Determine the [X, Y] coordinate at the center of the cell enclosing the given text.  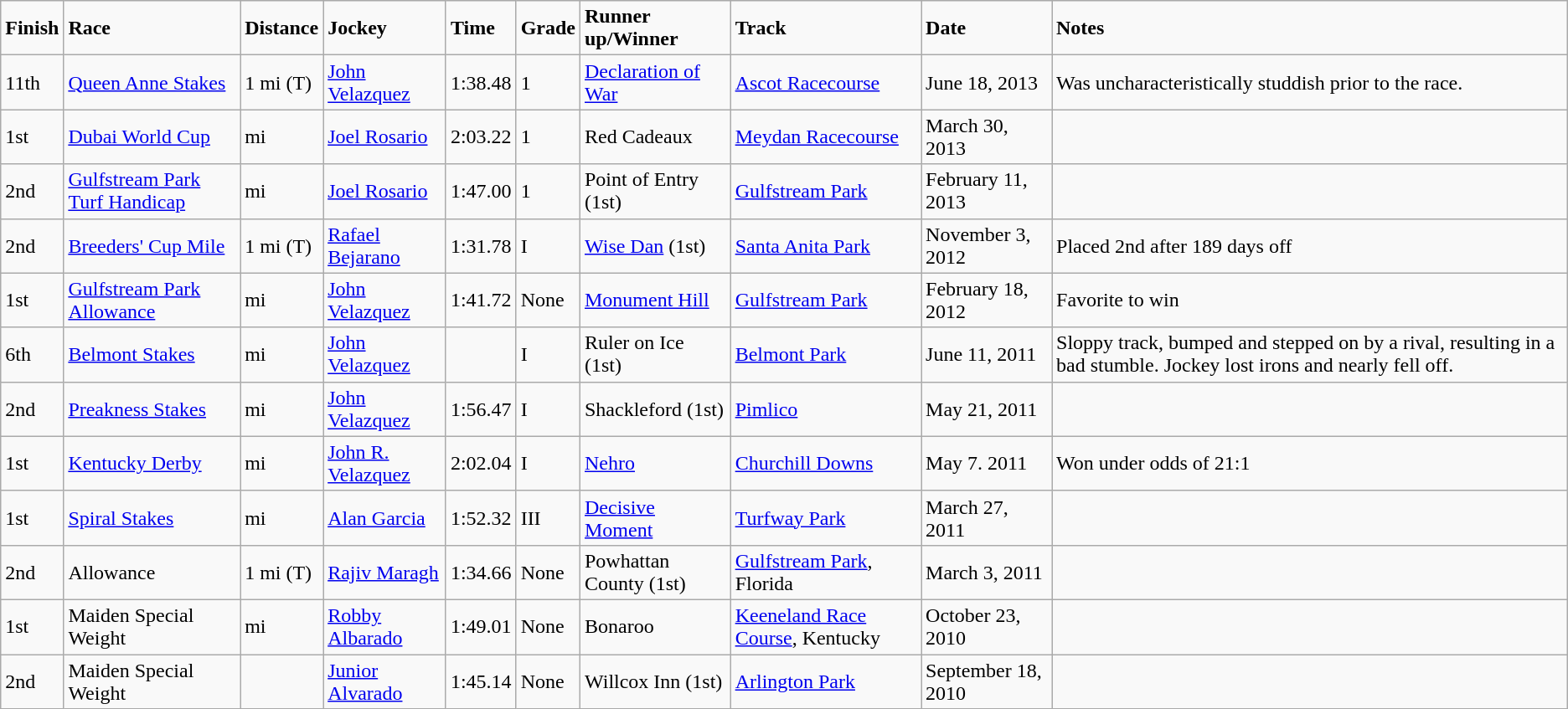
Gulfstream Park Allowance [152, 300]
2:02.04 [481, 464]
Nehro [655, 464]
1:45.14 [481, 681]
Time [481, 28]
Willcox Inn (1st) [655, 681]
1:31.78 [481, 246]
Was uncharacteristically studdish prior to the race. [1310, 82]
Rajiv Maragh [385, 573]
Jockey [385, 28]
Bonaroo [655, 626]
Breeders' Cup Mile [152, 246]
Sloppy track, bumped and stepped on by a rival, resulting in a bad stumble. Jockey lost irons and nearly fell off. [1310, 355]
Distance [281, 28]
Powhattan County (1st) [655, 573]
Churchill Downs [826, 464]
November 3, 2012 [987, 246]
1:41.72 [481, 300]
Meydan Racecourse [826, 137]
Placed 2nd after 189 days off [1310, 246]
Pimlico [826, 408]
Gulfstream Park Turf Handicap [152, 191]
Wise Dan (1st) [655, 246]
6th [32, 355]
October 23, 2010 [987, 626]
Track [826, 28]
Keeneland Race Course, Kentucky [826, 626]
Belmont Stakes [152, 355]
May 7. 2011 [987, 464]
1:34.66 [481, 573]
Grade [548, 28]
Decisive Moment [655, 517]
Favorite to win [1310, 300]
Rafael Bejarano [385, 246]
Ascot Racecourse [826, 82]
Finish [32, 28]
1:52.32 [481, 517]
Point of Entry (1st) [655, 191]
Ruler on Ice (1st) [655, 355]
June 18, 2013 [987, 82]
February 18, 2012 [987, 300]
Runner up/Winner [655, 28]
March 27, 2011 [987, 517]
11th [32, 82]
Gulfstream Park, Florida [826, 573]
Won under odds of 21:1 [1310, 464]
Red Cadeaux [655, 137]
Notes [1310, 28]
Kentucky Derby [152, 464]
1:49.01 [481, 626]
1:38.48 [481, 82]
1:56.47 [481, 408]
June 11, 2011 [987, 355]
Date [987, 28]
Declaration of War [655, 82]
Santa Anita Park [826, 246]
September 18, 2010 [987, 681]
February 11, 2013 [987, 191]
March 3, 2011 [987, 573]
Robby Albarado [385, 626]
Race [152, 28]
Arlington Park [826, 681]
Junior Alvarado [385, 681]
Turfway Park [826, 517]
Dubai World Cup [152, 137]
John R. Velazquez [385, 464]
Belmont Park [826, 355]
Allowance [152, 573]
May 21, 2011 [987, 408]
Spiral Stakes [152, 517]
1:47.00 [481, 191]
Monument Hill [655, 300]
III [548, 517]
2:03.22 [481, 137]
Queen Anne Stakes [152, 82]
March 30, 2013 [987, 137]
Shackleford (1st) [655, 408]
Alan Garcia [385, 517]
Preakness Stakes [152, 408]
